Capture the cell that displays the provided text and extract its [x, y] central coordinate. 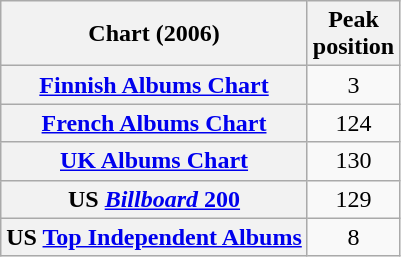
130 [353, 161]
US Top Independent Albums [154, 237]
124 [353, 123]
UK Albums Chart [154, 161]
8 [353, 237]
129 [353, 199]
French Albums Chart [154, 123]
Finnish Albums Chart [154, 85]
3 [353, 85]
US Billboard 200 [154, 199]
Chart (2006) [154, 34]
Peakposition [353, 34]
